Provide the (x, y) coordinate of the cell's center where the given text is located.  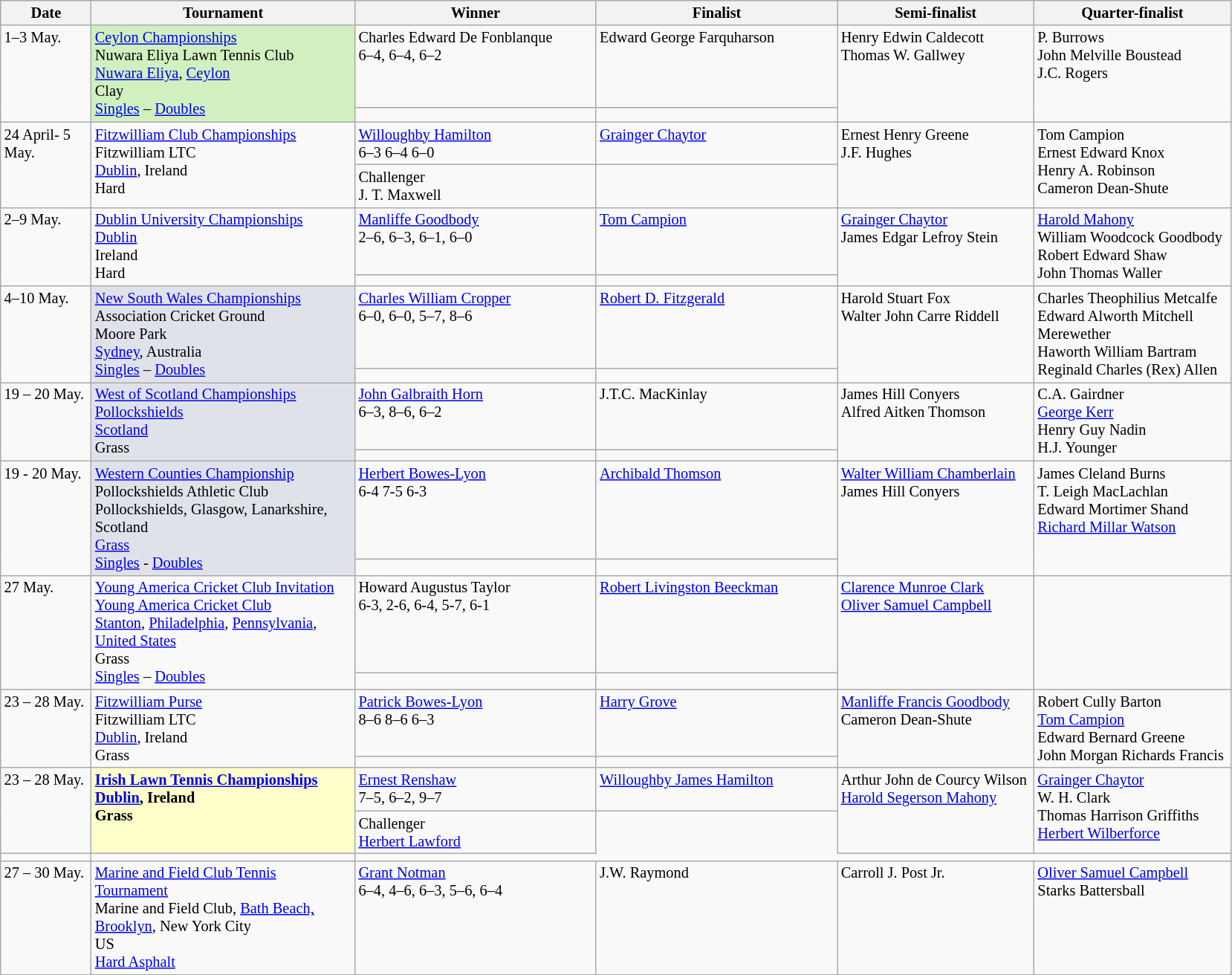
Harry Grove (716, 722)
Charles Theophilius Metcalfe Edward Alworth Mitchell Merewether Haworth William Bartram Reginald Charles (Rex) Allen (1132, 334)
19 – 20 May. (46, 421)
Robert Cully Barton Tom Campion Edward Bernard Greene John Morgan Richards Francis (1132, 728)
Walter William Chamberlain James Hill Conyers (936, 518)
Tom Campion (716, 241)
Ceylon ChampionshipsNuwara Eliya Lawn Tennis ClubNuwara Eliya, CeylonClaySingles – Doubles (223, 74)
Oliver Samuel Campbell Starks Battersball (1132, 918)
Fitzwilliam Club ChampionshipsFitzwilliam LTC Dublin, Ireland Hard (223, 165)
27 May. (46, 632)
Henry Edwin Caldecott Thomas W. Gallwey (936, 74)
Finalist (716, 13)
Manliffe Goodbody2–6, 6–3, 6–1, 6–0 (476, 241)
P. Burrows John Melville Boustead J.C. Rogers (1132, 74)
Willoughby James Hamilton (716, 789)
Patrick Bowes-Lyon 8–6 8–6 6–3 (476, 722)
Grainger Chaytor W. H. Clark Thomas Harrison Griffiths Herbert Wilberforce (1132, 810)
1–3 May. (46, 74)
24 April- 5 May. (46, 165)
Archibald Thomson (716, 510)
Grainger Chaytor James Edgar Lefroy Stein (936, 247)
Date (46, 13)
J.W. Raymond (716, 918)
Ernest Renshaw 7–5, 6–2, 9–7 (476, 789)
Tom Campion Ernest Edward Knox Henry A. Robinson Cameron Dean-Shute (1132, 165)
Challenger Herbert Lawford (476, 832)
James Hill Conyers Alfred Aitken Thomson (936, 421)
J.T.C. MacKinlay (716, 415)
Arthur John de Courcy Wilson Harold Segerson Mahony (936, 810)
Clarence Munroe Clark Oliver Samuel Campbell (936, 632)
Ernest Henry Greene J.F. Hughes (936, 165)
Howard Augustus Taylor6-3, 2-6, 6-4, 5-7, 6-1 (476, 624)
Semi-finalist (936, 13)
Robert D. Fitzgerald (716, 327)
Harold Mahony William Woodcock Goodbody Robert Edward Shaw John Thomas Waller (1132, 247)
New South Wales ChampionshipsAssociation Cricket GroundMoore ParkSydney, AustraliaSingles – Doubles (223, 334)
Winner (476, 13)
Western Counties ChampionshipPollockshields Athletic ClubPollockshields, Glasgow, Lanarkshire, Scotland GrassSingles - Doubles (223, 518)
Edward George Farquharson (716, 67)
Young America Cricket Club InvitationYoung America Cricket ClubStanton, Philadelphia, Pennsylvania, United States GrassSingles – Doubles (223, 632)
Fitzwilliam Purse Fitzwilliam LTCDublin, Ireland Grass (223, 728)
Charles William Cropper6–0, 6–0, 5–7, 8–6 (476, 327)
Marine and Field Club Tennis Tournament Marine and Field Club, Bath Beach, Brooklyn, New York City USHard Asphalt (223, 918)
Tournament (223, 13)
Grant Notman6–4, 4–6, 6–3, 5–6, 6–4 (476, 918)
John Galbraith Horn6–3, 8–6, 6–2 (476, 415)
19 - 20 May. (46, 518)
Manliffe Francis Goodbody Cameron Dean-Shute (936, 728)
Grainger Chaytor (716, 143)
Challenger J. T. Maxwell (476, 186)
Charles Edward De Fonblanque 6–4, 6–4, 6–2 (476, 67)
Robert Livingston Beeckman (716, 624)
James Cleland Burns T. Leigh MacLachlan Edward Mortimer Shand Richard Millar Watson (1132, 518)
Quarter-finalist (1132, 13)
27 – 30 May. (46, 918)
4–10 May. (46, 334)
2–9 May. (46, 247)
Dublin University ChampionshipsDublin IrelandHard (223, 247)
Carroll J. Post Jr. (936, 918)
Harold Stuart Fox Walter John Carre Riddell (936, 334)
Willoughby Hamilton 6–3 6–4 6–0 (476, 143)
Irish Lawn Tennis ChampionshipsDublin, IrelandGrass (223, 810)
C.A. Gairdner George Kerr Henry Guy Nadin H.J. Younger (1132, 421)
Herbert Bowes-Lyon 6-4 7-5 6-3 (476, 510)
West of Scotland ChampionshipsPollockshields ScotlandGrass (223, 421)
